Determine the [x, y] coordinate at the center of the cell enclosing the given text.  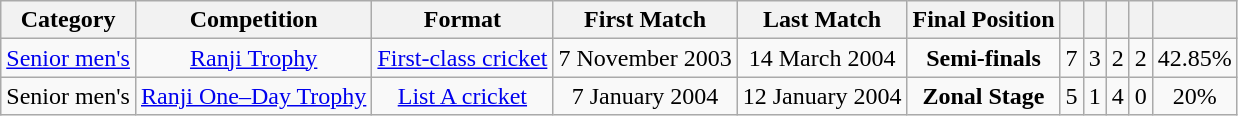
First Match [645, 20]
Ranji One–Day Trophy [253, 96]
0 [1140, 96]
Category [68, 20]
12 January 2004 [822, 96]
First-class cricket [462, 58]
Zonal Stage [984, 96]
4 [1118, 96]
Final Position [984, 20]
List A cricket [462, 96]
Competition [253, 20]
42.85% [1194, 58]
5 [1072, 96]
7 November 2003 [645, 58]
7 [1072, 58]
Ranji Trophy [253, 58]
7 January 2004 [645, 96]
3 [1094, 58]
20% [1194, 96]
Format [462, 20]
Semi-finals [984, 58]
1 [1094, 96]
14 March 2004 [822, 58]
Last Match [822, 20]
